Detect which cell encompasses the target text, then output its (x, y) center coordinate. 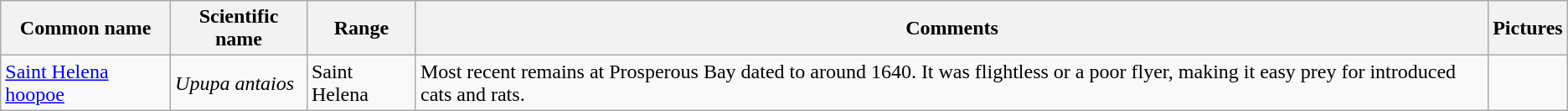
Comments (952, 29)
Scientific name (240, 29)
Saint Helena (361, 82)
Saint Helena hoopoe (85, 82)
Upupa antaios (240, 82)
Most recent remains at Prosperous Bay dated to around 1640. It was flightless or a poor flyer, making it easy prey for introduced cats and rats. (952, 82)
Pictures (1528, 29)
Range (361, 29)
Common name (85, 29)
